For the text-containing cell, return its midpoint in [X, Y] coordinate format. 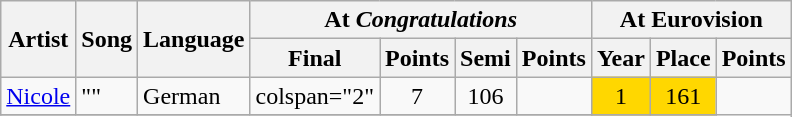
1 [620, 96]
Semi [486, 58]
colspan="2" [315, 96]
"" [107, 96]
Language [194, 39]
161 [683, 96]
Year [620, 58]
106 [486, 96]
Artist [38, 39]
German [194, 96]
Nicole [38, 96]
Place [683, 58]
7 [418, 96]
At Congratulations [420, 20]
At Eurovision [691, 20]
Song [107, 39]
Final [315, 58]
